Identify which cell holds the provided text, then report its (X, Y) central coordinate. 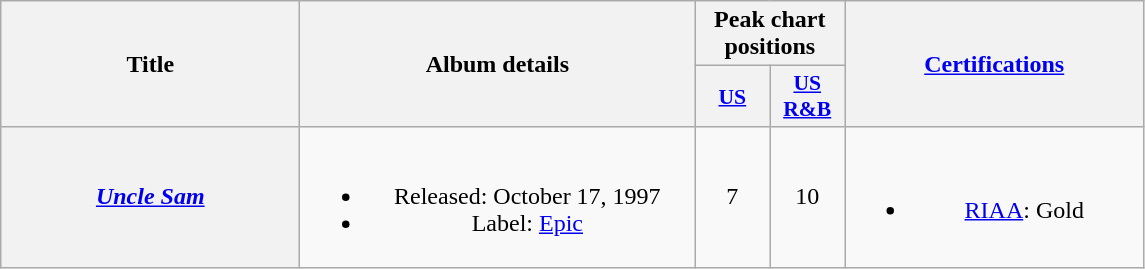
US (732, 96)
Peak chart positions (770, 34)
Uncle Sam (150, 197)
10 (808, 197)
Album details (498, 64)
US R&B (808, 96)
Certifications (994, 64)
Released: October 17, 1997Label: Epic (498, 197)
7 (732, 197)
Title (150, 64)
RIAA: Gold (994, 197)
